Capture the cell that displays the provided text and extract its [x, y] central coordinate. 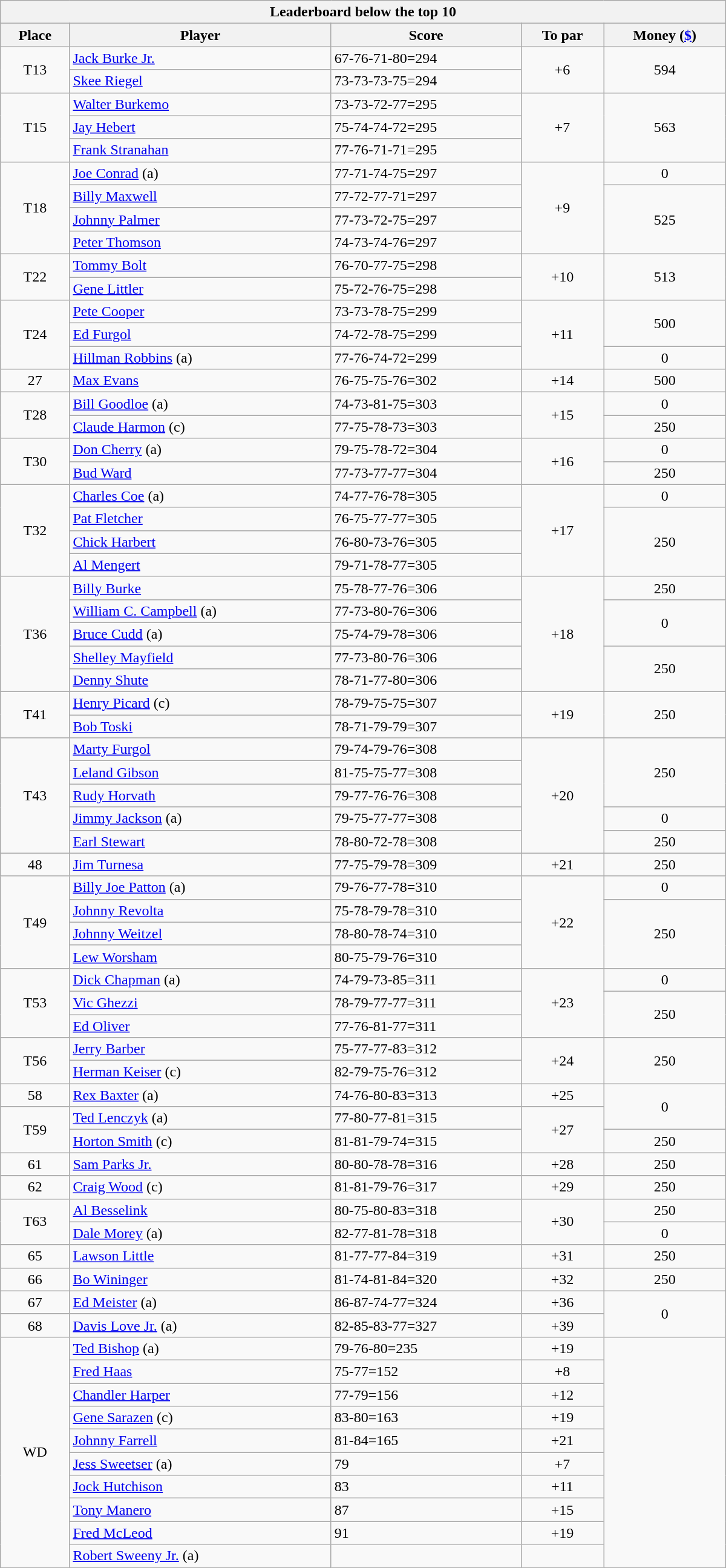
513 [664, 277]
81-81-79-74=315 [426, 1141]
Henry Picard (c) [200, 703]
+27 [563, 1130]
74-72-78-75=299 [426, 335]
58 [35, 1095]
Horton Smith (c) [200, 1141]
Jim Turnesa [200, 865]
78-71-79-79=307 [426, 726]
Denny Shute [200, 680]
76-70-77-75=298 [426, 265]
+22 [563, 922]
Fred McLeod [200, 1533]
83 [426, 1487]
Jerry Barber [200, 1049]
Robert Sweeny Jr. (a) [200, 1556]
77-72-77-71=297 [426, 196]
+36 [563, 1302]
77-76-81-77=311 [426, 1026]
82-85-83-77=327 [426, 1325]
Gene Littler [200, 289]
Pete Cooper [200, 312]
Max Evans [200, 381]
Bill Goodloe (a) [200, 404]
Chandler Harper [200, 1394]
Craig Wood (c) [200, 1187]
75-78-79-78=310 [426, 911]
82-77-81-78=318 [426, 1233]
Jess Sweetser (a) [200, 1464]
T28 [35, 415]
T18 [35, 208]
Skee Riegel [200, 81]
73-73-72-77=295 [426, 104]
Peter Thomson [200, 242]
Frank Stranahan [200, 150]
To par [563, 35]
75-74-74-72=295 [426, 127]
Billy Burke [200, 588]
Player [200, 35]
Lawson Little [200, 1256]
T24 [35, 335]
+30 [563, 1222]
77-76-74-72=299 [426, 358]
+16 [563, 461]
73-73-73-75=294 [426, 81]
79-76-77-78=310 [426, 888]
Score [426, 35]
Bud Ward [200, 473]
+10 [563, 277]
75-77-77-83=312 [426, 1049]
67 [35, 1302]
Bob Toski [200, 726]
78-80-72-78=308 [426, 842]
Vic Ghezzi [200, 1003]
Dale Morey (a) [200, 1233]
48 [35, 865]
T32 [35, 530]
+6 [563, 70]
78-71-77-80=306 [426, 680]
Don Cherry (a) [200, 450]
Place [35, 35]
Jock Hutchison [200, 1487]
79-74-79-76=308 [426, 749]
Billy Joe Patton (a) [200, 888]
Johnny Palmer [200, 219]
81-74-81-84=320 [426, 1279]
86-87-74-77=324 [426, 1302]
80-75-79-76=310 [426, 957]
+31 [563, 1256]
+25 [563, 1095]
T13 [35, 70]
74-73-81-75=303 [426, 404]
Walter Burkemo [200, 104]
T36 [35, 634]
80-80-78-78=316 [426, 1164]
Fred Haas [200, 1371]
Johnny Revolta [200, 911]
+24 [563, 1061]
Marty Furgol [200, 749]
Bo Wininger [200, 1279]
79-77-76-76=308 [426, 796]
75-78-77-76=306 [426, 588]
76-75-75-76=302 [426, 381]
525 [664, 219]
Earl Stewart [200, 842]
Herman Keiser (c) [200, 1072]
Ed Meister (a) [200, 1302]
Leland Gibson [200, 772]
Sam Parks Jr. [200, 1164]
80-75-80-83=318 [426, 1210]
78-79-77-77=311 [426, 1003]
Dick Chapman (a) [200, 980]
+20 [563, 796]
T56 [35, 1061]
William C. Campbell (a) [200, 611]
78-79-75-75=307 [426, 703]
Ted Bishop (a) [200, 1348]
+28 [563, 1164]
74-79-73-85=311 [426, 980]
Johnny Weitzel [200, 934]
79-71-78-77=305 [426, 565]
563 [664, 127]
Money ($) [664, 35]
77-75-78-73=303 [426, 427]
Davis Love Jr. (a) [200, 1325]
T53 [35, 1003]
77-73-77-77=304 [426, 473]
Ed Oliver [200, 1026]
27 [35, 381]
74-73-74-76=297 [426, 242]
77-80-77-81=315 [426, 1118]
66 [35, 1279]
Chick Harbert [200, 542]
Jack Burke Jr. [200, 58]
78-80-78-74=310 [426, 934]
Ted Lenczyk (a) [200, 1118]
77-76-71-71=295 [426, 150]
T59 [35, 1130]
Billy Maxwell [200, 196]
Gene Sarazen (c) [200, 1418]
Tony Manero [200, 1510]
T30 [35, 461]
T49 [35, 922]
77-73-72-75=297 [426, 219]
+9 [563, 208]
79 [426, 1464]
79-76-80=235 [426, 1348]
Joe Conrad (a) [200, 173]
Leaderboard below the top 10 [363, 12]
Al Mengert [200, 565]
68 [35, 1325]
61 [35, 1164]
+8 [563, 1371]
83-80=163 [426, 1418]
+32 [563, 1279]
73-73-78-75=299 [426, 312]
91 [426, 1533]
77-71-74-75=297 [426, 173]
+39 [563, 1325]
T22 [35, 277]
+23 [563, 1003]
T15 [35, 127]
79-75-78-72=304 [426, 450]
75-74-79-78=306 [426, 634]
T63 [35, 1222]
81-77-77-84=319 [426, 1256]
76-75-77-77=305 [426, 519]
T41 [35, 715]
Rudy Horvath [200, 796]
+18 [563, 634]
Al Besselink [200, 1210]
Jimmy Jackson (a) [200, 819]
81-75-75-77=308 [426, 772]
81-81-79-76=317 [426, 1187]
WD [35, 1452]
+29 [563, 1187]
Shelley Mayfield [200, 657]
81-84=165 [426, 1441]
77-79=156 [426, 1394]
Hillman Robbins (a) [200, 358]
Johnny Farrell [200, 1441]
Ed Furgol [200, 335]
594 [664, 70]
75-77=152 [426, 1371]
Rex Baxter (a) [200, 1095]
Charles Coe (a) [200, 496]
75-72-76-75=298 [426, 289]
74-76-80-83=313 [426, 1095]
65 [35, 1256]
Claude Harmon (c) [200, 427]
+12 [563, 1394]
82-79-75-76=312 [426, 1072]
Pat Fletcher [200, 519]
+17 [563, 530]
74-77-76-78=305 [426, 496]
77-75-79-78=309 [426, 865]
87 [426, 1510]
Jay Hebert [200, 127]
67-76-71-80=294 [426, 58]
76-80-73-76=305 [426, 542]
Tommy Bolt [200, 265]
62 [35, 1187]
+14 [563, 381]
Bruce Cudd (a) [200, 634]
T43 [35, 796]
79-75-77-77=308 [426, 819]
Lew Worsham [200, 957]
